Return (X, Y) of the center of cell containing provided text 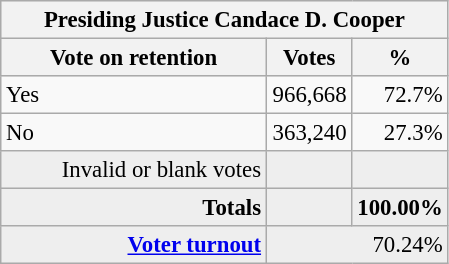
% (400, 58)
Vote on retention (134, 58)
100.00% (400, 208)
966,668 (309, 95)
Presiding Justice Candace D. Cooper (224, 20)
72.7% (400, 95)
Invalid or blank votes (134, 170)
27.3% (400, 133)
Votes (309, 58)
363,240 (309, 133)
Yes (134, 95)
No (134, 133)
70.24% (357, 245)
Totals (134, 208)
Voter turnout (134, 245)
